Identify which cell holds the provided text, then report its [X, Y] central coordinate. 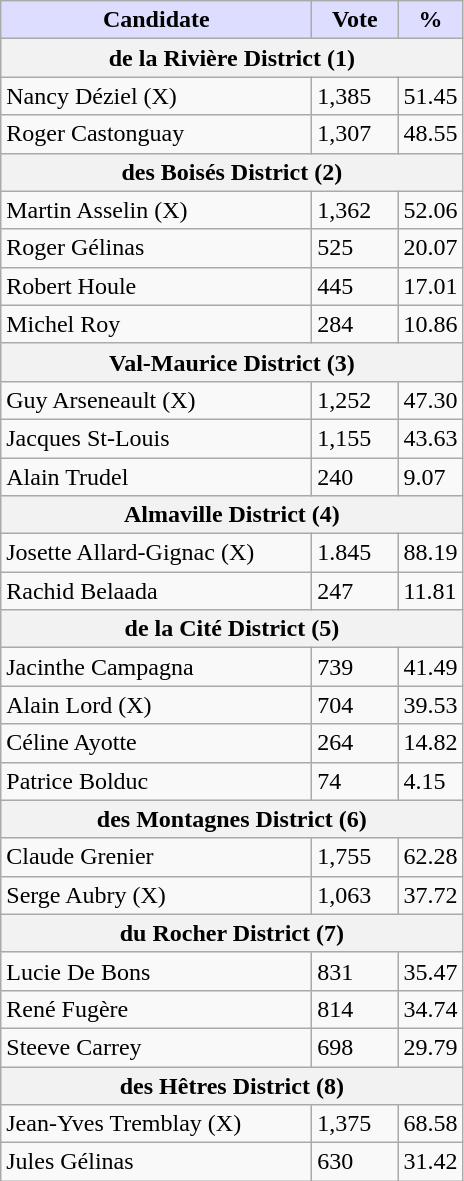
Claude Grenier [156, 857]
1,063 [355, 895]
René Fugère [156, 1009]
1,252 [355, 400]
698 [355, 1047]
Michel Roy [156, 324]
17.01 [430, 286]
Steeve Carrey [156, 1047]
Roger Gélinas [156, 248]
des Boisés District (2) [232, 172]
52.06 [430, 210]
Alain Lord (X) [156, 705]
Martin Asselin (X) [156, 210]
37.72 [430, 895]
de la Rivière District (1) [232, 58]
Rachid Belaada [156, 591]
88.19 [430, 553]
9.07 [430, 477]
Jacques St-Louis [156, 438]
1,307 [355, 134]
Almaville District (4) [232, 515]
35.47 [430, 971]
525 [355, 248]
des Hêtres District (8) [232, 1085]
20.07 [430, 248]
des Montagnes District (6) [232, 819]
247 [355, 591]
Patrice Bolduc [156, 781]
1,375 [355, 1124]
Alain Trudel [156, 477]
Guy Arseneault (X) [156, 400]
% [430, 20]
51.45 [430, 96]
Roger Castonguay [156, 134]
Céline Ayotte [156, 743]
de la Cité District (5) [232, 629]
4.15 [430, 781]
Lucie De Bons [156, 971]
264 [355, 743]
43.63 [430, 438]
74 [355, 781]
284 [355, 324]
34.74 [430, 1009]
68.58 [430, 1124]
48.55 [430, 134]
Jacinthe Campagna [156, 667]
du Rocher District (7) [232, 933]
1,362 [355, 210]
Nancy Déziel (X) [156, 96]
39.53 [430, 705]
Candidate [156, 20]
831 [355, 971]
14.82 [430, 743]
Vote [355, 20]
Josette Allard-Gignac (X) [156, 553]
1,155 [355, 438]
47.30 [430, 400]
1,385 [355, 96]
Jules Gélinas [156, 1162]
704 [355, 705]
Robert Houle [156, 286]
11.81 [430, 591]
29.79 [430, 1047]
62.28 [430, 857]
1.845 [355, 553]
41.49 [430, 667]
31.42 [430, 1162]
814 [355, 1009]
739 [355, 667]
Serge Aubry (X) [156, 895]
10.86 [430, 324]
240 [355, 477]
630 [355, 1162]
Val-Maurice District (3) [232, 362]
1,755 [355, 857]
445 [355, 286]
Jean-Yves Tremblay (X) [156, 1124]
